Detect which cell encompasses the target text, then output its [x, y] center coordinate. 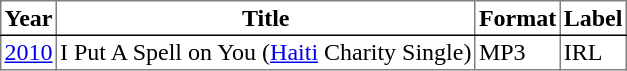
Year [29, 18]
Label [593, 18]
Title [266, 18]
I Put A Spell on You (Haiti Charity Single) [266, 52]
Format [518, 18]
IRL [593, 52]
MP3 [518, 52]
2010 [29, 52]
